Capture the cell that displays the provided text and extract its [X, Y] central coordinate. 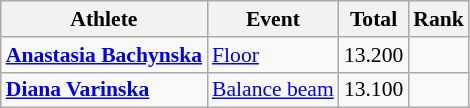
Total [374, 19]
Athlete [104, 19]
13.200 [374, 55]
Diana Varinska [104, 90]
Balance beam [273, 90]
Floor [273, 55]
13.100 [374, 90]
Event [273, 19]
Anastasia Bachynska [104, 55]
Rank [438, 19]
